Output the (x, y) coordinate of the center of the cell containing the given text.  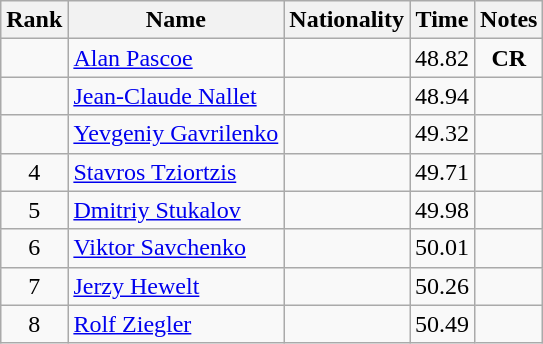
Notes (509, 20)
Rolf Ziegler (176, 324)
49.32 (442, 134)
CR (509, 58)
Rank (34, 20)
Stavros Tziortzis (176, 172)
Time (442, 20)
Jean-Claude Nallet (176, 96)
Jerzy Hewelt (176, 286)
50.49 (442, 324)
48.82 (442, 58)
50.26 (442, 286)
Name (176, 20)
49.71 (442, 172)
Yevgeniy Gavrilenko (176, 134)
50.01 (442, 248)
6 (34, 248)
48.94 (442, 96)
7 (34, 286)
Alan Pascoe (176, 58)
49.98 (442, 210)
Dmitriy Stukalov (176, 210)
5 (34, 210)
Viktor Savchenko (176, 248)
8 (34, 324)
4 (34, 172)
Nationality (347, 20)
